From the cell containing the given text, extract its center point as [x, y] coordinate. 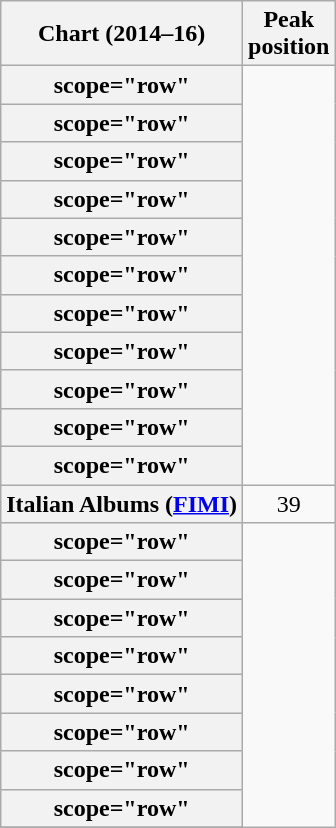
Peakposition [289, 34]
39 [289, 503]
Chart (2014–16) [122, 34]
Italian Albums (FIMI) [122, 503]
